Find where the given text appears and provide that cell's center as (x, y) coordinate. 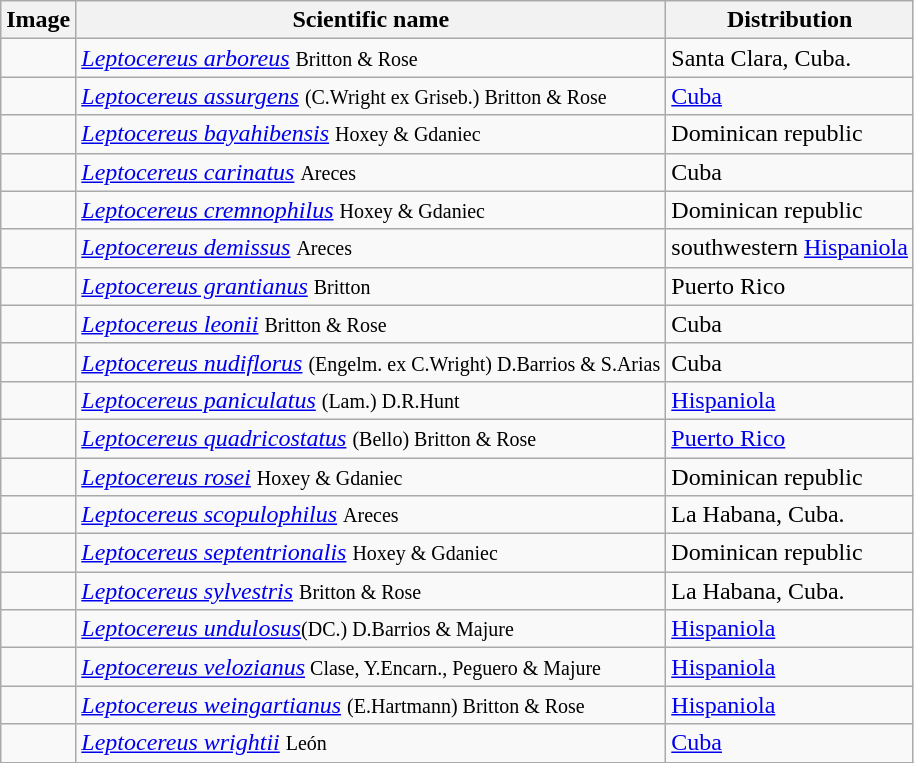
Distribution (790, 20)
Image (38, 20)
Leptocereus demissus Areces (371, 248)
Leptocereus sylvestris Britton & Rose (371, 591)
Leptocereus leonii Britton & Rose (371, 324)
Leptocereus paniculatus (Lam.) D.R.Hunt (371, 400)
Leptocereus scopulophilus Areces (371, 515)
Leptocereus velozianus Clase, Y.Encarn., Peguero & Majure (371, 667)
Leptocereus arboreus Britton & Rose (371, 58)
Leptocereus quadricostatus (Bello) Britton & Rose (371, 438)
Leptocereus carinatus Areces (371, 172)
Santa Clara, Cuba. (790, 58)
Leptocereus rosei Hoxey & Gdaniec (371, 477)
Leptocereus undulosus(DC.) D.Barrios & Majure (371, 629)
Leptocereus weingartianus (E.Hartmann) Britton & Rose (371, 705)
southwestern Hispaniola (790, 248)
Leptocereus assurgens (C.Wright ex Griseb.) Britton & Rose (371, 96)
Leptocereus wrightii León (371, 743)
Leptocereus septentrionalis Hoxey & Gdaniec (371, 553)
Scientific name (371, 20)
Leptocereus cremnophilus Hoxey & Gdaniec (371, 210)
Leptocereus nudiflorus (Engelm. ex C.Wright) D.Barrios & S.Arias (371, 362)
Leptocereus grantianus Britton (371, 286)
Leptocereus bayahibensis Hoxey & Gdaniec (371, 134)
